Pinpoint the cell where the given text exists, returning its [x, y] midpoint coordinate. 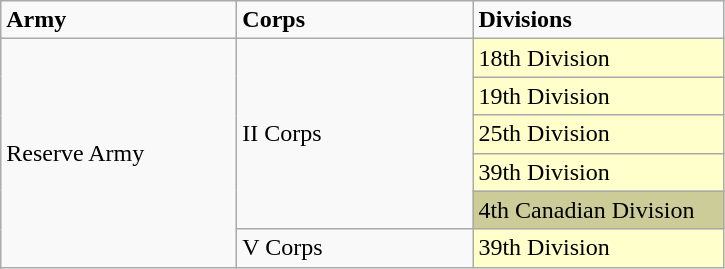
18th Division [598, 58]
25th Division [598, 134]
Divisions [598, 20]
19th Division [598, 96]
V Corps [355, 248]
Corps [355, 20]
Reserve Army [119, 153]
II Corps [355, 134]
Army [119, 20]
4th Canadian Division [598, 210]
